Pinpoint the cell where the given text exists, returning its [X, Y] midpoint coordinate. 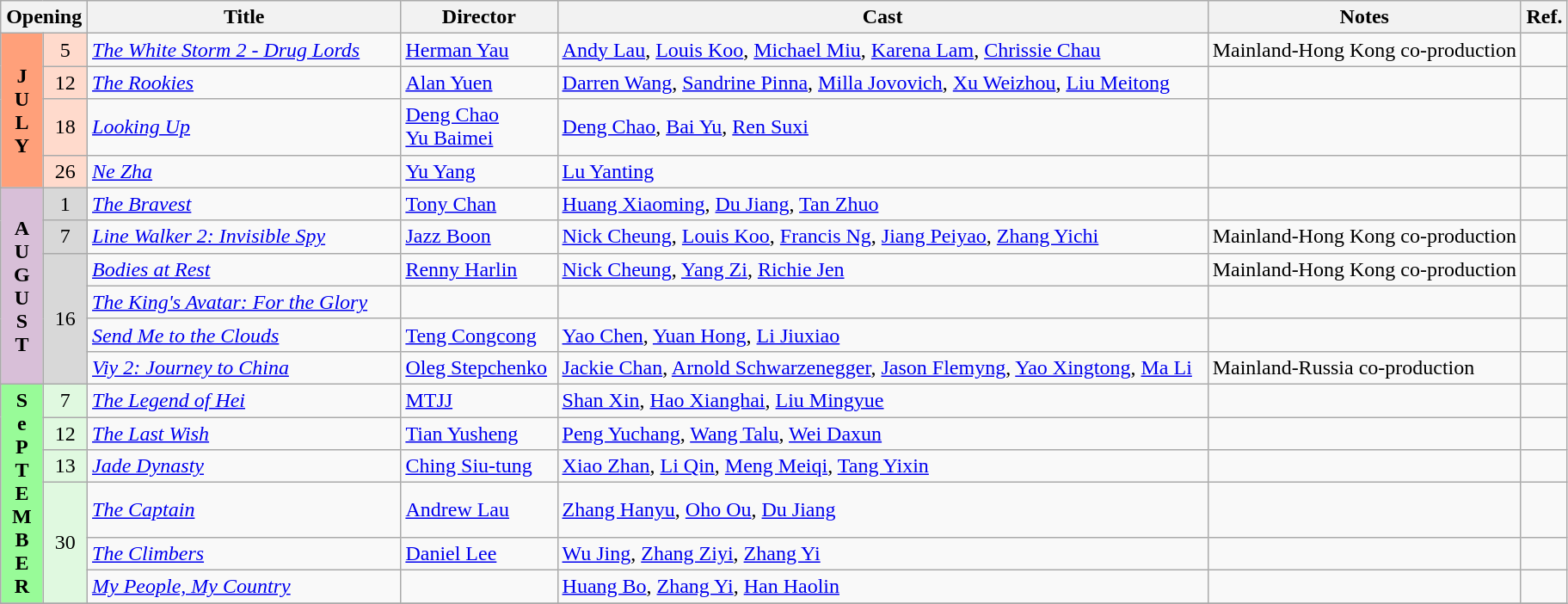
16 [65, 318]
Director [479, 17]
The Captain [244, 510]
Lu Yanting [882, 171]
13 [65, 466]
Yu Yang [479, 171]
Line Walker 2: Invisible Spy [244, 237]
Send Me to the Clouds [244, 335]
Title [244, 17]
Peng Yuchang, Wang Talu, Wei Daxun [882, 433]
Mainland-Russia co-production [1364, 367]
The King's Avatar: For the Glory [244, 302]
The White Storm 2 - Drug Lords [244, 50]
Jackie Chan, Arnold Schwarzenegger, Jason Flemyng, Yao Xingtong, Ma Li [882, 367]
Teng Congcong [479, 335]
SePTEMBER [22, 493]
Viy 2: Journey to China [244, 367]
Looking Up [244, 127]
Darren Wang, Sandrine Pinna, Milla Jovovich, Xu Weizhou, Liu Meitong [882, 83]
Renny Harlin [479, 269]
Deng Chao Yu Baimei [479, 127]
Tony Chan [479, 204]
Huang Xiaoming, Du Jiang, Tan Zhuo [882, 204]
Jade Dynasty [244, 466]
Tian Yusheng [479, 433]
Oleg Stepchenko [479, 367]
Deng Chao, Bai Yu, Ren Suxi [882, 127]
Cast [882, 17]
Alan Yuen [479, 83]
The Last Wish [244, 433]
Daniel Lee [479, 553]
Zhang Hanyu, Oho Ou, Du Jiang [882, 510]
30 [65, 543]
JULY [22, 110]
1 [65, 204]
Nick Cheung, Louis Koo, Francis Ng, Jiang Peiyao, Zhang Yichi [882, 237]
Jazz Boon [479, 237]
Andy Lau, Louis Koo, Michael Miu, Karena Lam, Chrissie Chau [882, 50]
26 [65, 171]
Nick Cheung, Yang Zi, Richie Jen [882, 269]
Andrew Lau [479, 510]
Shan Xin, Hao Xianghai, Liu Mingyue [882, 400]
The Rookies [244, 83]
18 [65, 127]
Bodies at Rest [244, 269]
Herman Yau [479, 50]
5 [65, 50]
MTJJ [479, 400]
Xiao Zhan, Li Qin, Meng Meiqi, Tang Yixin [882, 466]
Ne Zha [244, 171]
Wu Jing, Zhang Ziyi, Zhang Yi [882, 553]
Opening [45, 17]
Notes [1364, 17]
Ching Siu-tung [479, 466]
AUGUST [22, 286]
Huang Bo, Zhang Yi, Han Haolin [882, 586]
Ref. [1544, 17]
My People, My Country [244, 586]
Yao Chen, Yuan Hong, Li Jiuxiao [882, 335]
The Climbers [244, 553]
The Bravest [244, 204]
The Legend of Hei [244, 400]
